Detect which cell encompasses the target text, then output its (X, Y) center coordinate. 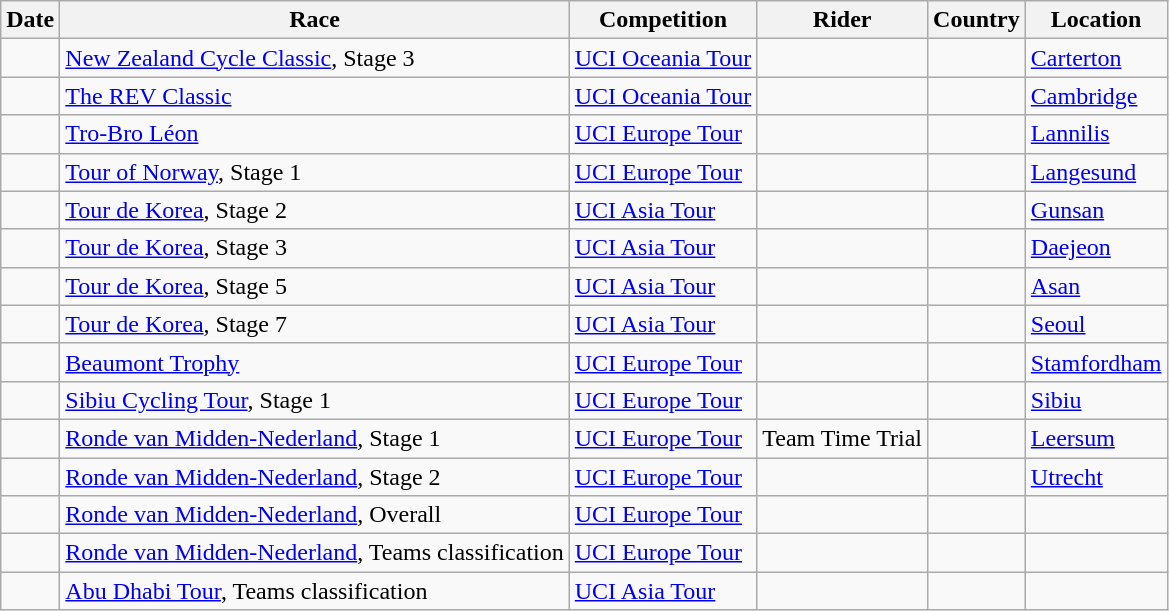
Utrecht (1096, 477)
Date (30, 20)
Tour de Korea, Stage 3 (314, 248)
Cambridge (1096, 96)
Race (314, 20)
Sibiu (1096, 400)
Location (1096, 20)
Tour of Norway, Stage 1 (314, 172)
Stamfordham (1096, 362)
New Zealand Cycle Classic, Stage 3 (314, 58)
Carterton (1096, 58)
Beaumont Trophy (314, 362)
Ronde van Midden-Nederland, Stage 2 (314, 477)
Team Time Trial (842, 438)
Asan (1096, 286)
Abu Dhabi Tour, Teams classification (314, 591)
Ronde van Midden-Nederland, Overall (314, 515)
Leersum (1096, 438)
Lannilis (1096, 134)
Tour de Korea, Stage 7 (314, 324)
Competition (663, 20)
Langesund (1096, 172)
The REV Classic (314, 96)
Country (977, 20)
Tour de Korea, Stage 5 (314, 286)
Rider (842, 20)
Sibiu Cycling Tour, Stage 1 (314, 400)
Seoul (1096, 324)
Ronde van Midden-Nederland, Stage 1 (314, 438)
Ronde van Midden-Nederland, Teams classification (314, 553)
Gunsan (1096, 210)
Tro-Bro Léon (314, 134)
Daejeon (1096, 248)
Tour de Korea, Stage 2 (314, 210)
